Find where the given text appears and provide that cell's center as [x, y] coordinate. 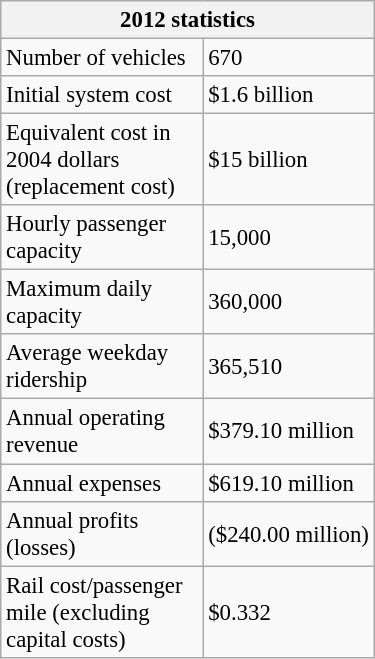
Rail cost/passenger mile (excluding capital costs) [102, 612]
$619.10 million [288, 483]
Maximum daily capacity [102, 302]
2012 statistics [188, 20]
Equivalent cost in 2004 dollars (replacement cost) [102, 160]
15,000 [288, 238]
Number of vehicles [102, 57]
670 [288, 57]
Average weekday ridership [102, 366]
$0.332 [288, 612]
365,510 [288, 366]
Annual operating revenue [102, 432]
360,000 [288, 302]
Annual profits (losses) [102, 534]
($240.00 million) [288, 534]
$1.6 billion [288, 95]
Hourly passenger capacity [102, 238]
$379.10 million [288, 432]
Annual expenses [102, 483]
$15 billion [288, 160]
Initial system cost [102, 95]
